Return [x, y] of the center of cell containing provided text 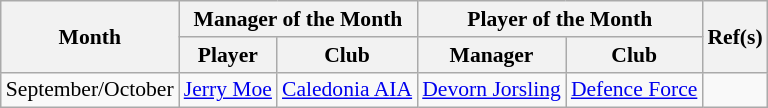
Devorn Jorsling [492, 90]
Player [228, 55]
Manager [492, 55]
Month [90, 36]
Ref(s) [734, 36]
September/October [90, 90]
Caledonia AIA [347, 90]
Jerry Moe [228, 90]
Manager of the Month [298, 19]
Player of the Month [560, 19]
Defence Force [634, 90]
